Find where the given text appears and provide that cell's center as [X, Y] coordinate. 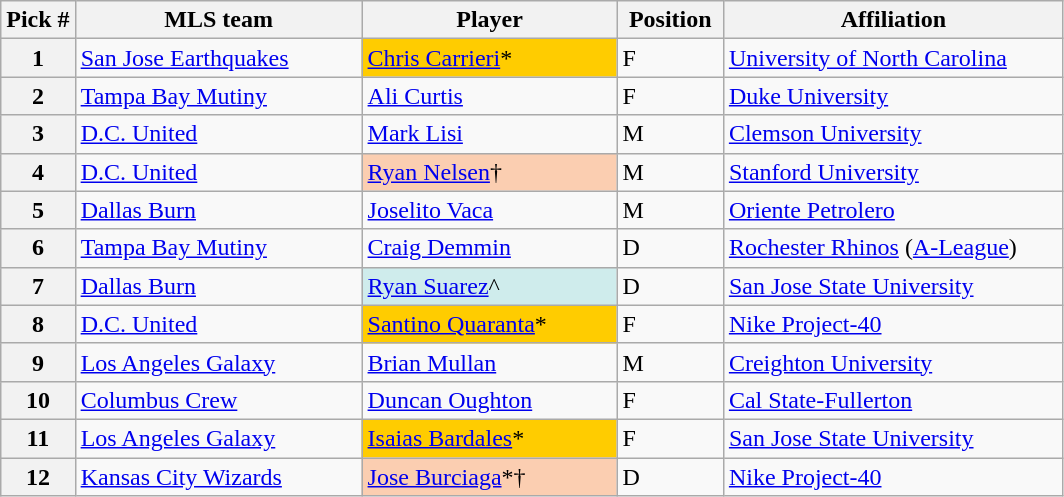
Craig Demmin [490, 248]
Creighton University [893, 362]
Isaias Bardales* [490, 438]
Cal State-Fullerton [893, 400]
Ali Curtis [490, 96]
Mark Lisi [490, 134]
1 [38, 58]
Columbus Crew [218, 400]
Duncan Oughton [490, 400]
Stanford University [893, 172]
Affiliation [893, 20]
Player [490, 20]
4 [38, 172]
Joselito Vaca [490, 210]
8 [38, 324]
7 [38, 286]
MLS team [218, 20]
Ryan Nelsen† [490, 172]
3 [38, 134]
12 [38, 477]
Duke University [893, 96]
11 [38, 438]
Position [670, 20]
10 [38, 400]
Brian Mullan [490, 362]
San Jose Earthquakes [218, 58]
Pick # [38, 20]
Jose Burciaga*† [490, 477]
Rochester Rhinos (A-League) [893, 248]
5 [38, 210]
Santino Quaranta* [490, 324]
9 [38, 362]
2 [38, 96]
6 [38, 248]
Oriente Petrolero [893, 210]
Clemson University [893, 134]
Chris Carrieri* [490, 58]
University of North Carolina [893, 58]
Ryan Suarez^ [490, 286]
Kansas City Wizards [218, 477]
